Find where the given text appears and provide that cell's center as (X, Y) coordinate. 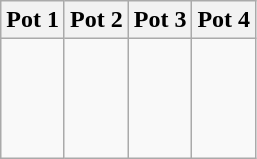
Pot 2 (96, 20)
Pot 1 (33, 20)
Pot 3 (160, 20)
Pot 4 (224, 20)
